Find where the given text appears and provide that cell's center as (X, Y) coordinate. 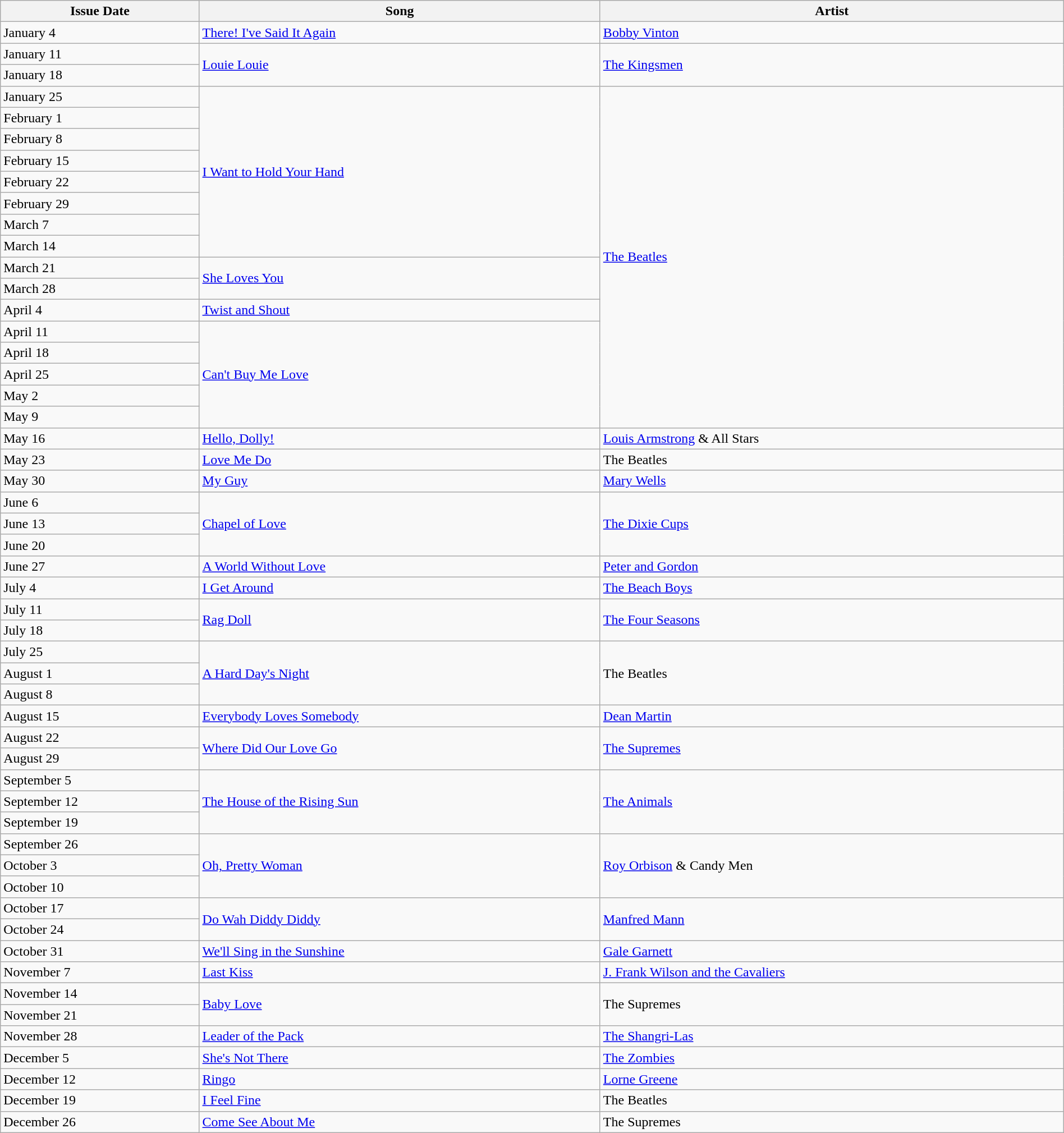
March 14 (100, 246)
I Want to Hold Your Hand (400, 171)
March 28 (100, 289)
Louis Armstrong & All Stars (832, 438)
Issue Date (100, 11)
Song (400, 11)
Where Did Our Love Go (400, 748)
Twist and Shout (400, 310)
November 7 (100, 973)
Chapel of Love (400, 524)
November 14 (100, 994)
December 12 (100, 1079)
The Animals (832, 801)
May 23 (100, 460)
A Hard Day's Night (400, 673)
The Beach Boys (832, 588)
January 25 (100, 97)
February 8 (100, 139)
July 11 (100, 609)
February 1 (100, 118)
April 25 (100, 374)
May 2 (100, 396)
Lorne Greene (832, 1079)
April 4 (100, 310)
June 6 (100, 502)
September 26 (100, 844)
September 12 (100, 801)
July 25 (100, 652)
Leader of the Pack (400, 1036)
Peter and Gordon (832, 566)
Come See About Me (400, 1122)
Everybody Loves Somebody (400, 716)
Last Kiss (400, 973)
June 27 (100, 566)
February 22 (100, 182)
August 1 (100, 673)
Baby Love (400, 1004)
There! I've Said It Again (400, 33)
November 28 (100, 1036)
A World Without Love (400, 566)
April 18 (100, 353)
October 24 (100, 929)
Rag Doll (400, 620)
August 29 (100, 759)
Love Me Do (400, 460)
Dean Martin (832, 716)
J. Frank Wilson and the Cavaliers (832, 973)
Oh, Pretty Woman (400, 865)
September 19 (100, 823)
Mary Wells (832, 481)
The Shangri-Las (832, 1036)
Hello, Dolly! (400, 438)
My Guy (400, 481)
The Four Seasons (832, 620)
I Feel Fine (400, 1100)
The Dixie Cups (832, 524)
July 18 (100, 631)
October 3 (100, 865)
The Zombies (832, 1058)
I Get Around (400, 588)
October 31 (100, 951)
December 26 (100, 1122)
March 21 (100, 268)
August 15 (100, 716)
July 4 (100, 588)
January 18 (100, 75)
February 15 (100, 160)
Louie Louie (400, 65)
The Kingsmen (832, 65)
Artist (832, 11)
October 10 (100, 887)
March 7 (100, 224)
Do Wah Diddy Diddy (400, 919)
December 19 (100, 1100)
June 20 (100, 545)
May 9 (100, 417)
May 16 (100, 438)
Manfred Mann (832, 919)
August 22 (100, 737)
November 21 (100, 1015)
January 4 (100, 33)
February 29 (100, 203)
Bobby Vinton (832, 33)
The House of the Rising Sun (400, 801)
October 17 (100, 908)
She Loves You (400, 278)
May 30 (100, 481)
She's Not There (400, 1058)
Gale Garnett (832, 951)
We'll Sing in the Sunshine (400, 951)
December 5 (100, 1058)
Can't Buy Me Love (400, 374)
Ringo (400, 1079)
June 13 (100, 524)
April 11 (100, 332)
Roy Orbison & Candy Men (832, 865)
August 8 (100, 695)
September 5 (100, 780)
January 11 (100, 54)
